From the cell containing the given text, extract its center point as (x, y) coordinate. 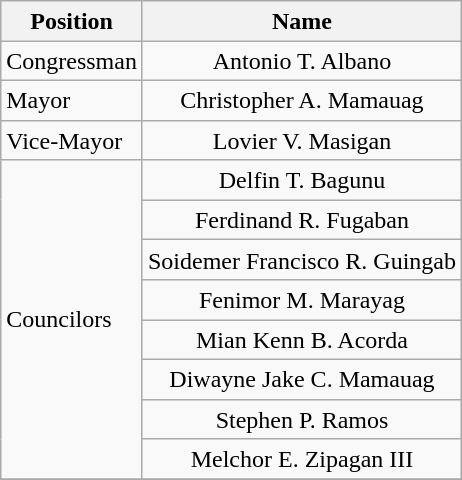
Name (302, 21)
Christopher A. Mamauag (302, 100)
Position (72, 21)
Delfin T. Bagunu (302, 180)
Mayor (72, 100)
Melchor E. Zipagan III (302, 459)
Lovier V. Masigan (302, 140)
Congressman (72, 61)
Stephen P. Ramos (302, 419)
Soidemer Francisco R. Guingab (302, 260)
Fenimor M. Marayag (302, 300)
Councilors (72, 320)
Ferdinand R. Fugaban (302, 220)
Mian Kenn B. Acorda (302, 340)
Antonio T. Albano (302, 61)
Diwayne Jake C. Mamauag (302, 379)
Vice-Mayor (72, 140)
